Capture the cell that displays the provided text and extract its [x, y] central coordinate. 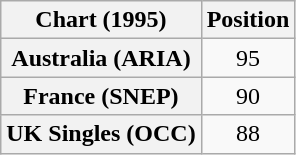
Chart (1995) [101, 20]
95 [248, 58]
88 [248, 134]
UK Singles (OCC) [101, 134]
90 [248, 96]
France (SNEP) [101, 96]
Australia (ARIA) [101, 58]
Position [248, 20]
